Provide the [x, y] coordinate of the cell's center where the given text is located.  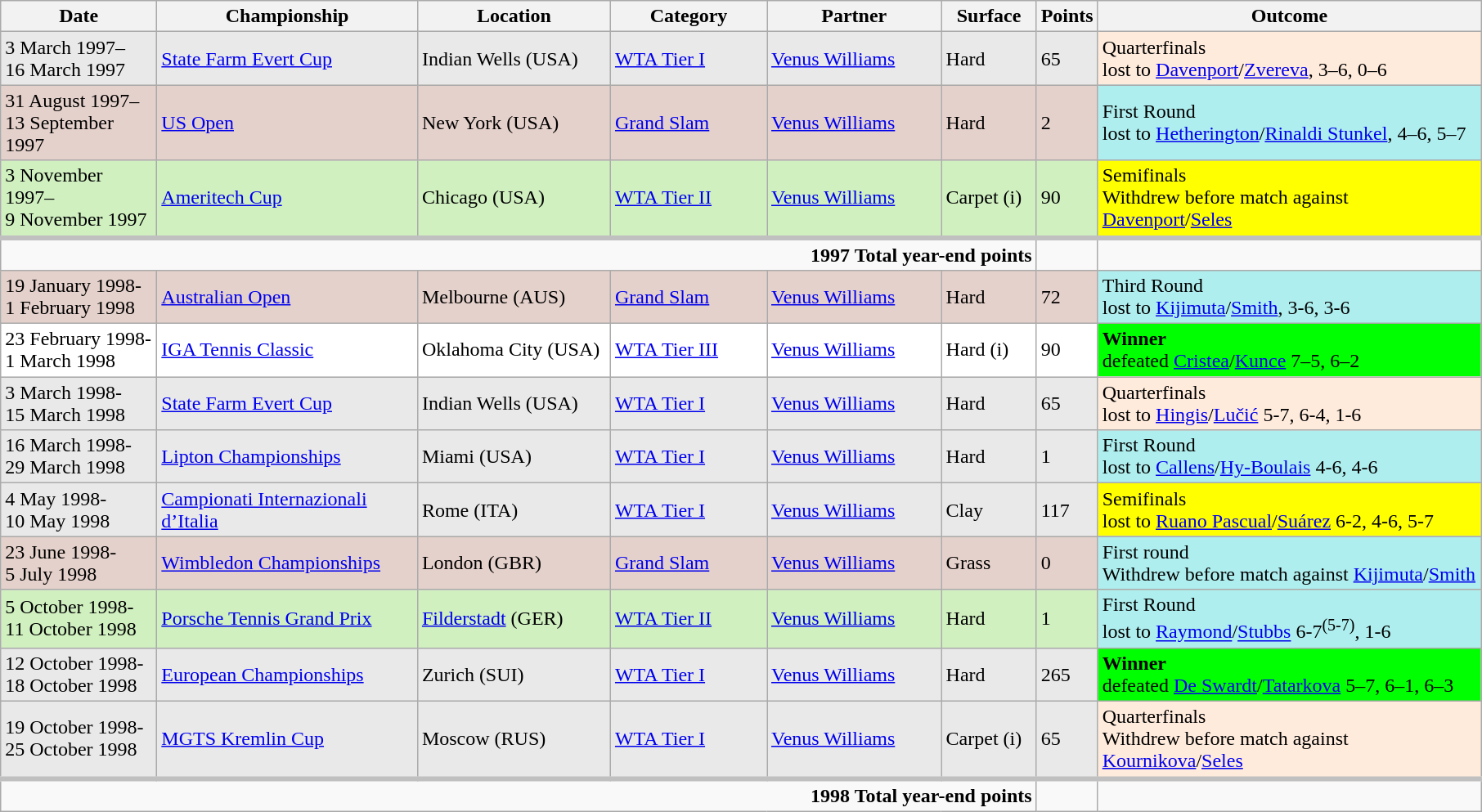
Rome (ITA) [514, 510]
First roundWithdrew before match against Kijimuta/Smith [1289, 563]
23 June 1998-5 July 1998 [79, 563]
Winner defeated Cristea/Kunce 7–5, 6–2 [1289, 350]
Zurich (SUI) [514, 674]
Oklahoma City (USA) [514, 350]
Semifinals Withdrew before match against Davenport/Seles [1289, 199]
16 March 1998-29 March 1998 [79, 456]
1997 Total year-end points [519, 253]
265 [1067, 674]
WTA Tier III [689, 350]
3 March 1997–16 March 1997 [79, 59]
New York (USA) [514, 123]
Australian Open [288, 298]
First Round lost to Callens/Hy-Boulais 4-6, 4-6 [1289, 456]
First Round lost to Raymond/Stubbs 6-7(5-7), 1-6 [1289, 619]
Melbourne (AUS) [514, 298]
19 January 1998-1 February 1998 [79, 298]
Partner [855, 16]
2 [1067, 123]
Third Round lost to Kijimuta/Smith, 3-6, 3-6 [1289, 298]
0 [1067, 563]
19 October 1998-25 October 1998 [79, 740]
Quarterfinals Withdrew before match against Kournikova/Seles [1289, 740]
First Round lost to Hetherington/Rinaldi Stunkel, 4–6, 5–7 [1289, 123]
Surface [989, 16]
Miami (USA) [514, 456]
US Open [288, 123]
Championship [288, 16]
Outcome [1289, 16]
Wimbledon Championships [288, 563]
Filderstadt (GER) [514, 619]
23 February 1998-1 March 1998 [79, 350]
31 August 1997–13 September 1997 [79, 123]
MGTS Kremlin Cup [288, 740]
Ameritech Cup [288, 199]
IGA Tennis Classic [288, 350]
London (GBR) [514, 563]
Location [514, 16]
Date [79, 16]
Campionati Internazionali d’Italia [288, 510]
72 [1067, 298]
Porsche Tennis Grand Prix [288, 619]
Quarterfinals lost to Hingis/Lučić 5-7, 6-4, 1-6 [1289, 404]
4 May 1998-10 May 1998 [79, 510]
5 October 1998-11 October 1998 [79, 619]
Category [689, 16]
3 November 1997–9 November 1997 [79, 199]
Hard (i) [989, 350]
Moscow (RUS) [514, 740]
12 October 1998-18 October 1998 [79, 674]
3 March 1998-15 March 1998 [79, 404]
Clay [989, 510]
Winner defeated De Swardt/Tatarkova 5–7, 6–1, 6–3 [1289, 674]
Grass [989, 563]
117 [1067, 510]
Semifinals lost to Ruano Pascual/Suárez 6-2, 4-6, 5-7 [1289, 510]
Lipton Championships [288, 456]
Points [1067, 16]
Chicago (USA) [514, 199]
1998 Total year-end points [519, 795]
European Championships [288, 674]
Quarterfinals lost to Davenport/Zvereva, 3–6, 0–6 [1289, 59]
